Extract the (X, Y) coordinate from the center of the cell holding the provided text.  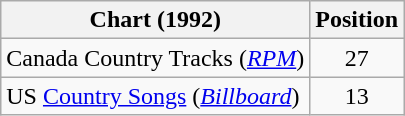
Canada Country Tracks (RPM) (156, 58)
27 (357, 58)
US Country Songs (Billboard) (156, 96)
13 (357, 96)
Chart (1992) (156, 20)
Position (357, 20)
